From the cell containing the given text, extract its center point as [x, y] coordinate. 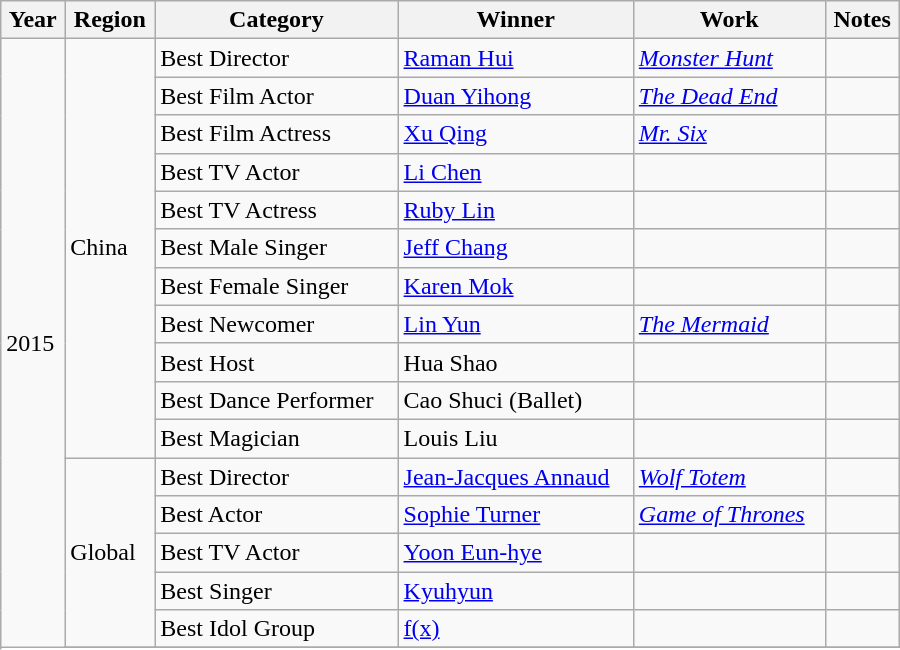
Winner [516, 20]
Best Singer [276, 591]
Ruby Lin [516, 210]
Best Dance Performer [276, 400]
Category [276, 20]
The Mermaid [729, 324]
Notes [862, 20]
Global [110, 553]
Best Idol Group [276, 629]
Wolf Totem [729, 477]
Jeff Chang [516, 248]
Best Film Actress [276, 134]
Louis Liu [516, 438]
Raman Hui [516, 58]
Best Host [276, 362]
Sophie Turner [516, 515]
Yoon Eun-hye [516, 553]
Duan Yihong [516, 96]
Li Chen [516, 172]
Xu Qing [516, 134]
f(x) [516, 629]
Best Female Singer [276, 286]
Best Film Actor [276, 96]
Kyuhyun [516, 591]
Best Newcomer [276, 324]
Year [33, 20]
Cao Shuci (Ballet) [516, 400]
China [110, 248]
Best Magician [276, 438]
Karen Mok [516, 286]
Best Actor [276, 515]
Best TV Actress [276, 210]
2015 [33, 344]
Game of Thrones [729, 515]
Work [729, 20]
The Dead End [729, 96]
Best Male Singer [276, 248]
Lin Yun [516, 324]
Region [110, 20]
Mr. Six [729, 134]
Jean-Jacques Annaud [516, 477]
Hua Shao [516, 362]
Monster Hunt [729, 58]
